Pinpoint the cell where the given text exists, returning its (x, y) midpoint coordinate. 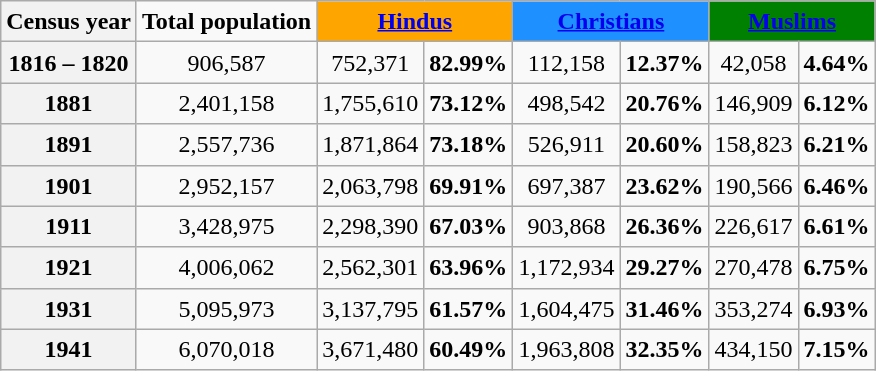
1941 (69, 350)
29.27% (664, 268)
3,671,480 (370, 350)
1911 (69, 226)
1,604,475 (566, 308)
1921 (69, 268)
82.99% (468, 62)
752,371 (370, 62)
270,478 (754, 268)
5,095,973 (226, 308)
26.36% (664, 226)
1931 (69, 308)
Christians (611, 22)
6.12% (836, 104)
1,871,864 (370, 144)
61.57% (468, 308)
697,387 (566, 186)
69.91% (468, 186)
7.15% (836, 350)
73.18% (468, 144)
23.62% (664, 186)
20.76% (664, 104)
2,952,157 (226, 186)
6.46% (836, 186)
4,006,062 (226, 268)
6.75% (836, 268)
4.64% (836, 62)
146,909 (754, 104)
434,150 (754, 350)
20.60% (664, 144)
6.93% (836, 308)
67.03% (468, 226)
906,587 (226, 62)
12.37% (664, 62)
6.21% (836, 144)
1881 (69, 104)
2,063,798 (370, 186)
226,617 (754, 226)
Census year (69, 22)
158,823 (754, 144)
112,158 (566, 62)
3,137,795 (370, 308)
1,963,808 (566, 350)
1,172,934 (566, 268)
1816 – 1820 (69, 62)
Hindus (415, 22)
1901 (69, 186)
190,566 (754, 186)
2,298,390 (370, 226)
6,070,018 (226, 350)
2,401,158 (226, 104)
353,274 (754, 308)
1891 (69, 144)
6.61% (836, 226)
498,542 (566, 104)
Total population (226, 22)
42,058 (754, 62)
2,557,736 (226, 144)
60.49% (468, 350)
31.46% (664, 308)
73.12% (468, 104)
3,428,975 (226, 226)
1,755,610 (370, 104)
Muslims (792, 22)
32.35% (664, 350)
526,911 (566, 144)
903,868 (566, 226)
63.96% (468, 268)
2,562,301 (370, 268)
